Provide the [X, Y] coordinate of the cell's center where the given text is located.  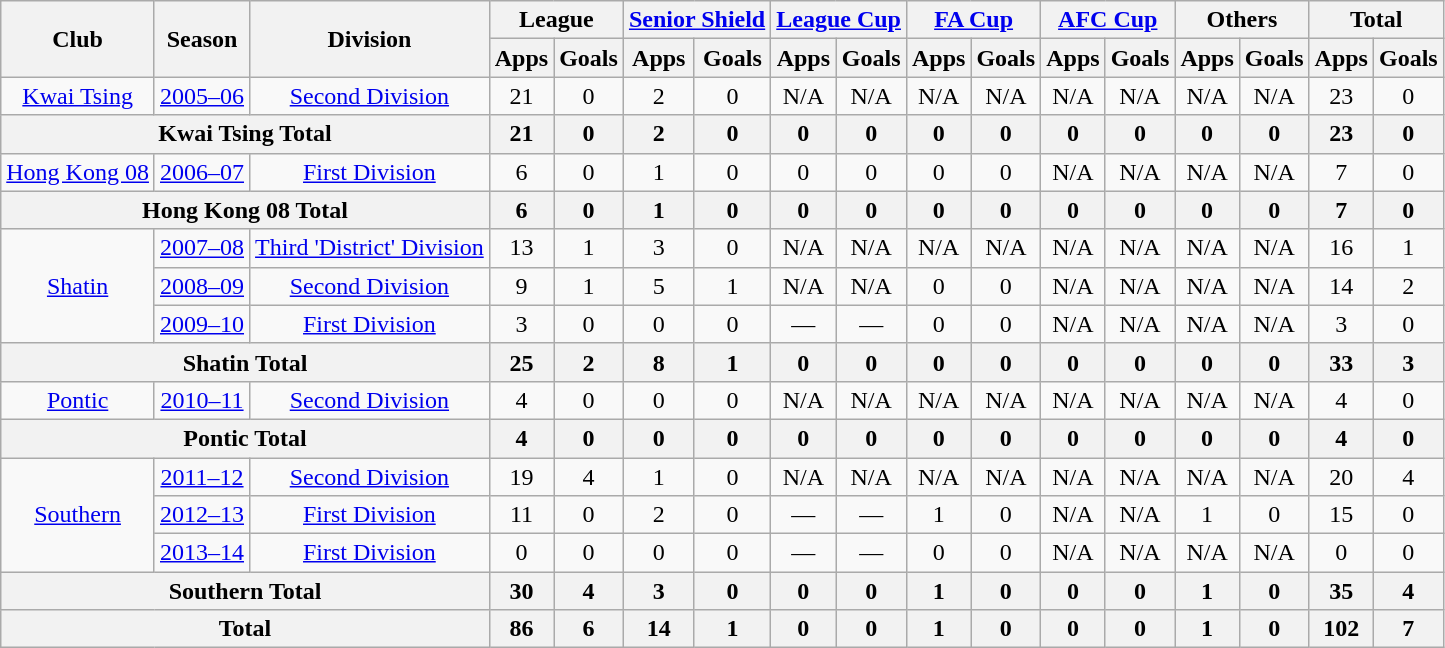
AFC Cup [1108, 20]
2005–06 [202, 96]
Others [1242, 20]
League Cup [839, 20]
16 [1341, 248]
86 [521, 629]
FA Cup [973, 20]
Season [202, 39]
2009–10 [202, 324]
Hong Kong 08 Total [245, 210]
Kwai Tsing [78, 96]
League [556, 20]
Southern Total [245, 591]
2012–13 [202, 515]
2007–08 [202, 248]
5 [658, 286]
Pontic Total [245, 438]
2008–09 [202, 286]
Shatin [78, 286]
2013–14 [202, 553]
35 [1341, 591]
Southern [78, 515]
2011–12 [202, 477]
2006–07 [202, 172]
19 [521, 477]
11 [521, 515]
Kwai Tsing Total [245, 134]
25 [521, 362]
8 [658, 362]
33 [1341, 362]
Club [78, 39]
20 [1341, 477]
30 [521, 591]
13 [521, 248]
Pontic [78, 400]
15 [1341, 515]
2010–11 [202, 400]
Hong Kong 08 [78, 172]
Division [370, 39]
Shatin Total [245, 362]
102 [1341, 629]
9 [521, 286]
Senior Shield [696, 20]
Third 'District' Division [370, 248]
